Provide the (x, y) coordinate of the cell's center where the given text is located.  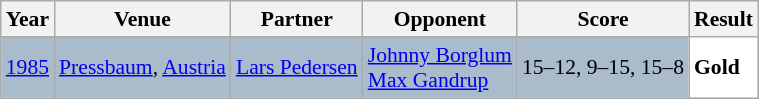
Lars Pedersen (297, 68)
Venue (142, 19)
Year (28, 19)
Johnny Borglum Max Gandrup (440, 68)
1985 (28, 68)
15–12, 9–15, 15–8 (603, 68)
Result (724, 19)
Score (603, 19)
Opponent (440, 19)
Partner (297, 19)
Pressbaum, Austria (142, 68)
Gold (724, 68)
